Locate the cell with the specified text and output its (x, y) center coordinate. 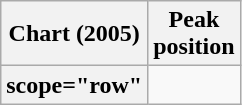
Chart (2005) (74, 34)
scope="row" (74, 85)
Peakposition (194, 34)
